Search for the cell housing the specified text and yield its [x, y] center coordinate. 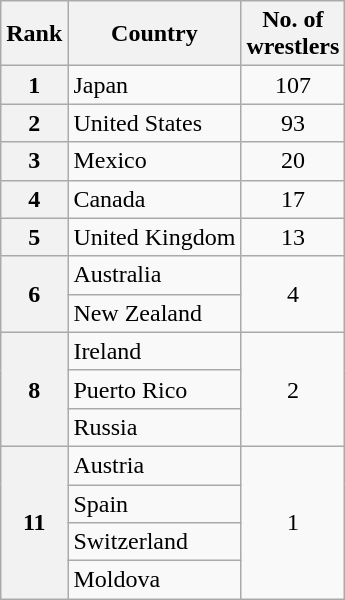
Moldova [154, 580]
Russia [154, 427]
Rank [34, 34]
Ireland [154, 351]
Australia [154, 275]
Spain [154, 503]
8 [34, 389]
5 [34, 237]
3 [34, 161]
107 [293, 85]
6 [34, 294]
United States [154, 123]
Japan [154, 85]
Mexico [154, 161]
Canada [154, 199]
No. ofwrestlers [293, 34]
Switzerland [154, 542]
20 [293, 161]
93 [293, 123]
Austria [154, 465]
17 [293, 199]
Puerto Rico [154, 389]
New Zealand [154, 313]
Country [154, 34]
11 [34, 522]
13 [293, 237]
United Kingdom [154, 237]
